Return the (X, Y) coordinate for the center point of the cell that contains the specified text.  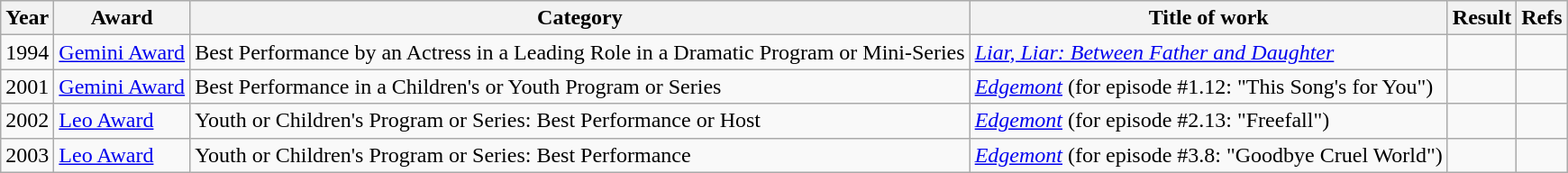
Year (27, 18)
Title of work (1208, 18)
Award (123, 18)
Refs (1542, 18)
Result (1481, 18)
2003 (27, 155)
Youth or Children's Program or Series: Best Performance or Host (580, 121)
Youth or Children's Program or Series: Best Performance (580, 155)
1994 (27, 52)
Edgemont (for episode #1.12: "This Song's for You") (1208, 86)
Edgemont (for episode #2.13: "Freefall") (1208, 121)
2002 (27, 121)
Category (580, 18)
Liar, Liar: Between Father and Daughter (1208, 52)
Best Performance by an Actress in a Leading Role in a Dramatic Program or Mini-Series (580, 52)
Best Performance in a Children's or Youth Program or Series (580, 86)
Edgemont (for episode #3.8: "Goodbye Cruel World") (1208, 155)
2001 (27, 86)
